Pinpoint the cell where the given text exists, returning its (X, Y) midpoint coordinate. 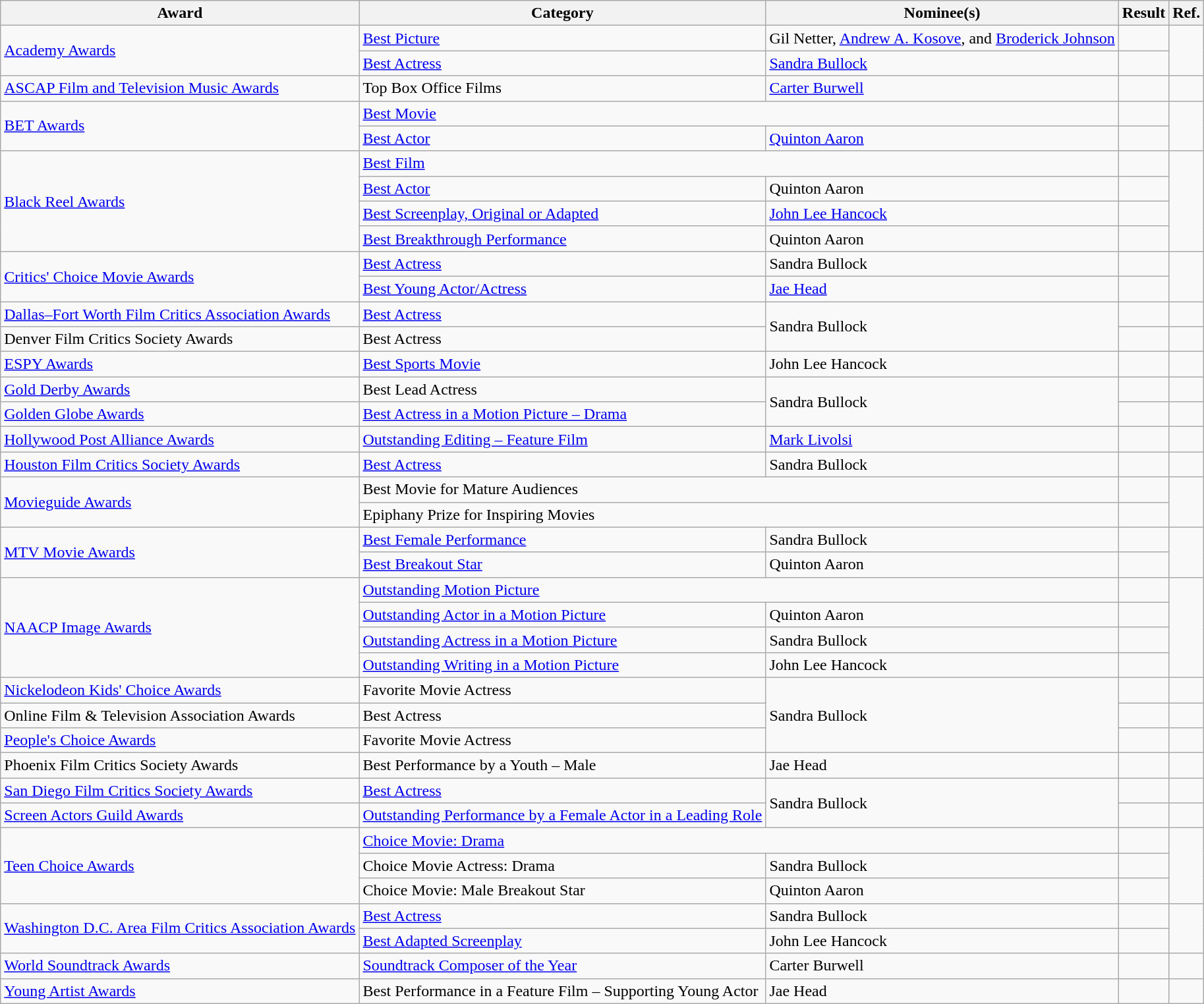
World Soundtrack Awards (180, 966)
Best Performance by a Youth – Male (563, 766)
Best Performance in a Feature Film – Supporting Young Actor (563, 991)
Ref. (1186, 13)
Young Artist Awards (180, 991)
ASCAP Film and Television Music Awards (180, 88)
Award (180, 13)
Outstanding Performance by a Female Actor in a Leading Role (563, 816)
Phoenix Film Critics Society Awards (180, 766)
Best Actress in a Motion Picture – Drama (563, 414)
BET Awards (180, 126)
Best Lead Actress (563, 389)
People's Choice Awards (180, 740)
Academy Awards (180, 51)
Best Breakout Star (563, 565)
Black Reel Awards (180, 201)
MTV Movie Awards (180, 552)
Outstanding Actor in a Motion Picture (563, 615)
Houston Film Critics Society Awards (180, 464)
NAACP Image Awards (180, 627)
ESPY Awards (180, 364)
Soundtrack Composer of the Year (563, 966)
Nickelodeon Kids' Choice Awards (180, 690)
Mark Livolsi (942, 439)
Best Picture (563, 38)
Gil Netter, Andrew A. Kosove, and Broderick Johnson (942, 38)
Category (563, 13)
Outstanding Motion Picture (739, 590)
Gold Derby Awards (180, 389)
Best Movie (739, 113)
Screen Actors Guild Awards (180, 816)
Outstanding Actress in a Motion Picture (563, 640)
Choice Movie: Male Breakout Star (563, 891)
Outstanding Writing in a Motion Picture (563, 665)
Best Breakthrough Performance (563, 238)
Dallas–Fort Worth Film Critics Association Awards (180, 314)
San Diego Film Critics Society Awards (180, 791)
Best Sports Movie (563, 364)
Result (1143, 13)
Critics' Choice Movie Awards (180, 276)
Best Adapted Screenplay (563, 941)
Teen Choice Awards (180, 866)
Washington D.C. Area Film Critics Association Awards (180, 928)
Best Female Performance (563, 540)
Hollywood Post Alliance Awards (180, 439)
Outstanding Editing – Feature Film (563, 439)
Denver Film Critics Society Awards (180, 339)
Best Screenplay, Original or Adapted (563, 213)
Best Movie for Mature Audiences (739, 489)
Best Young Actor/Actress (563, 289)
Movieguide Awards (180, 502)
Online Film & Television Association Awards (180, 715)
Choice Movie Actress: Drama (563, 866)
Best Film (739, 163)
Top Box Office Films (563, 88)
Nominee(s) (942, 13)
Epiphany Prize for Inspiring Movies (739, 515)
Choice Movie: Drama (739, 841)
Golden Globe Awards (180, 414)
